Scan for the cell matching the given text and deliver its (x, y) coordinate at center. 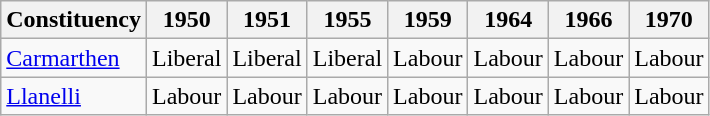
1964 (508, 20)
1951 (267, 20)
1966 (588, 20)
Carmarthen (74, 58)
Llanelli (74, 96)
1970 (669, 20)
1950 (186, 20)
1955 (347, 20)
Constituency (74, 20)
1959 (428, 20)
